Find where the given text appears and provide that cell's center as [x, y] coordinate. 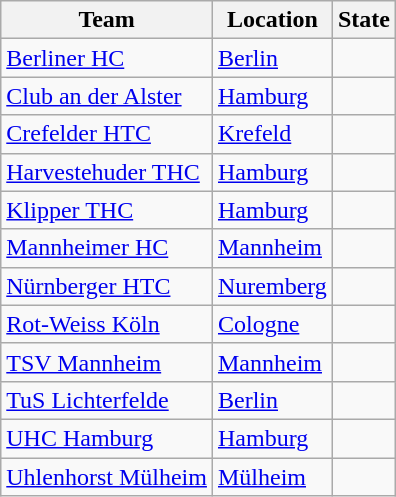
Mannheimer HC [107, 248]
Location [272, 20]
Nürnberger HTC [107, 286]
Krefeld [272, 134]
Nuremberg [272, 286]
State [364, 20]
Berliner HC [107, 58]
UHC Hamburg [107, 438]
Crefelder HTC [107, 134]
Rot-Weiss Köln [107, 324]
Klipper THC [107, 210]
Mülheim [272, 477]
TuS Lichterfelde [107, 400]
Harvestehuder THC [107, 172]
Uhlenhorst Mülheim [107, 477]
Cologne [272, 324]
TSV Mannheim [107, 362]
Team [107, 20]
Club an der Alster [107, 96]
